Return the (X, Y) coordinate for the center point of the cell that contains the specified text.  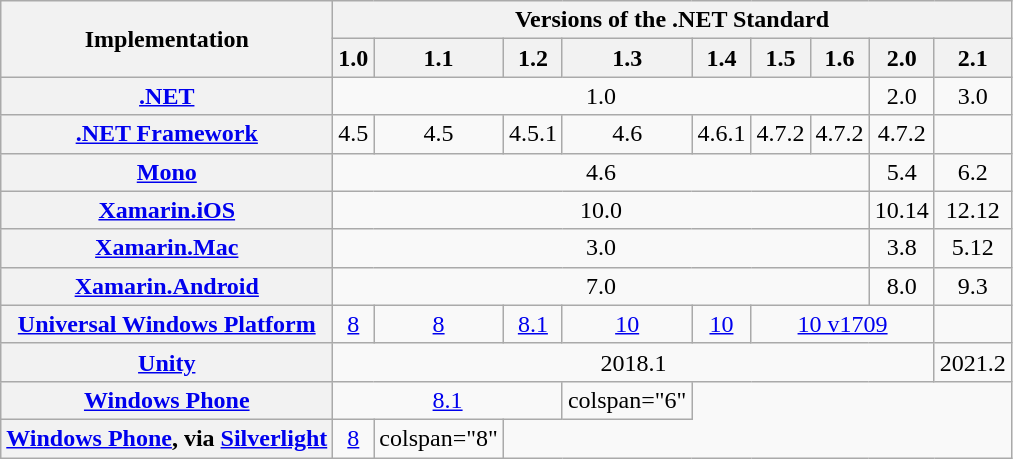
Versions of the .NET Standard (672, 20)
.NET Framework (167, 134)
4.6.1 (722, 134)
1.5 (780, 58)
4.5.1 (532, 134)
1.1 (439, 58)
7.0 (601, 286)
1.2 (532, 58)
2018.1 (634, 362)
Windows Phone (167, 400)
Unity (167, 362)
9.3 (972, 286)
10 v1709 (842, 324)
1.4 (722, 58)
1.3 (627, 58)
3.8 (902, 248)
Mono (167, 172)
10.14 (902, 210)
Universal Windows Platform (167, 324)
5.12 (972, 248)
Implementation (167, 39)
10.0 (601, 210)
Xamarin.Android (167, 286)
6.2 (972, 172)
1.6 (840, 58)
12.12 (972, 210)
Xamarin.Mac (167, 248)
8.0 (902, 286)
Windows Phone, via Silverlight (167, 438)
colspan="8" (439, 438)
Xamarin.iOS (167, 210)
2021.2 (972, 362)
2.1 (972, 58)
5.4 (902, 172)
.NET (167, 96)
colspan="6" (627, 400)
